Detect which cell encompasses the target text, then output its (X, Y) center coordinate. 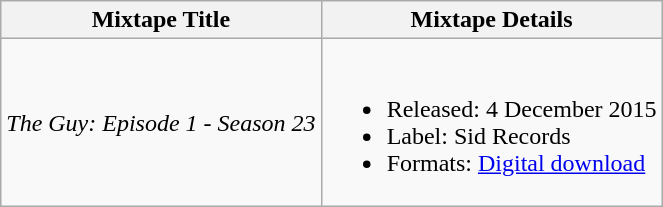
Mixtape Details (492, 20)
Released: 4 December 2015Label: Sid RecordsFormats: Digital download (492, 122)
Mixtape Title (161, 20)
The Guy: Episode 1 - Season 23 (161, 122)
